Find where the given text appears and provide that cell's center as [X, Y] coordinate. 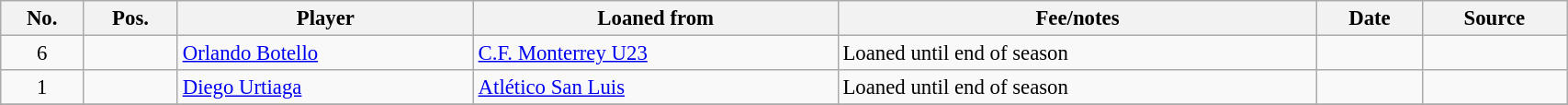
Orlando Botello [325, 53]
6 [42, 53]
Player [325, 18]
Source [1494, 18]
Atlético San Luis [656, 87]
No. [42, 18]
Date [1370, 18]
C.F. Monterrey U23 [656, 53]
Loaned from [656, 18]
Fee/notes [1077, 18]
1 [42, 87]
Diego Urtiaga [325, 87]
Pos. [130, 18]
